From the cell containing the given text, extract its center point as (x, y) coordinate. 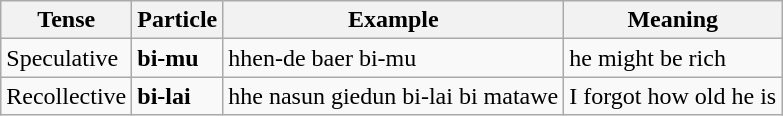
hhe nasun giedun bi-lai bi matawe (394, 96)
bi-lai (178, 96)
I forgot how old he is (673, 96)
hhen-de baer bi-mu (394, 58)
Example (394, 20)
he might be rich (673, 58)
Tense (66, 20)
Recollective (66, 96)
Speculative (66, 58)
bi-mu (178, 58)
Meaning (673, 20)
Particle (178, 20)
